Determine the [x, y] coordinate at the center of the cell enclosing the given text.  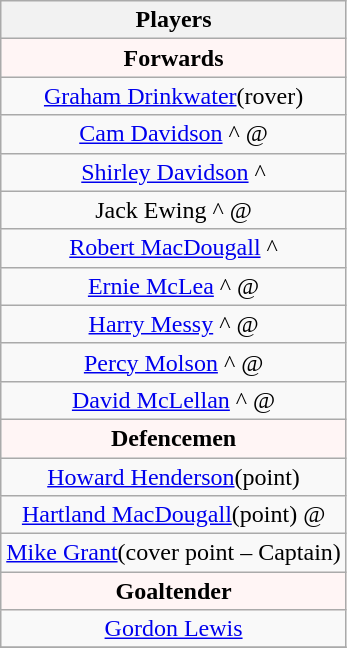
Percy Molson ^ @ [174, 362]
Goaltender [174, 591]
Shirley Davidson ^ [174, 172]
Gordon Lewis [174, 629]
Howard Henderson(point) [174, 477]
Ernie McLea ^ @ [174, 286]
Hartland MacDougall(point) @ [174, 515]
Mike Grant(cover point – Captain) [174, 553]
Defencemen [174, 438]
David McLellan ^ @ [174, 400]
Jack Ewing ^ @ [174, 210]
Cam Davidson ^ @ [174, 134]
Graham Drinkwater(rover) [174, 96]
Harry Messy ^ @ [174, 324]
Robert MacDougall ^ [174, 248]
Players [174, 20]
Forwards [174, 58]
